Pinpoint the cell where the given text exists, returning its (x, y) midpoint coordinate. 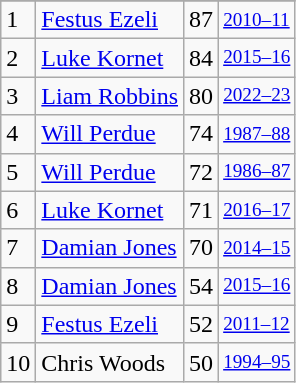
2010–11 (257, 20)
84 (202, 58)
6 (18, 210)
8 (18, 286)
2014–15 (257, 248)
7 (18, 248)
1987–88 (257, 134)
74 (202, 134)
2011–12 (257, 324)
10 (18, 362)
9 (18, 324)
Chris Woods (110, 362)
2016–17 (257, 210)
52 (202, 324)
70 (202, 248)
1986–87 (257, 172)
1994–95 (257, 362)
2 (18, 58)
80 (202, 96)
2022–23 (257, 96)
Liam Robbins (110, 96)
71 (202, 210)
54 (202, 286)
1 (18, 20)
72 (202, 172)
3 (18, 96)
87 (202, 20)
50 (202, 362)
5 (18, 172)
4 (18, 134)
